Scan for the cell matching the given text and deliver its [X, Y] coordinate at center. 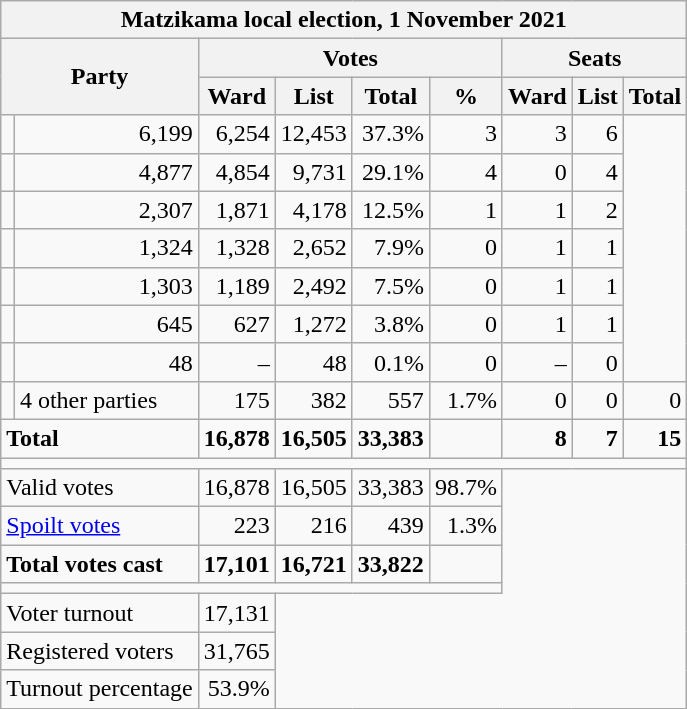
0.1% [390, 362]
15 [655, 438]
37.3% [390, 134]
216 [314, 526]
382 [314, 400]
1.7% [466, 400]
3.8% [390, 324]
8 [537, 438]
12,453 [314, 134]
2 [598, 210]
2,492 [314, 286]
Voter turnout [100, 613]
1,871 [236, 210]
Party [100, 77]
557 [390, 400]
645 [106, 324]
4,854 [236, 172]
9,731 [314, 172]
98.7% [466, 488]
1,324 [106, 248]
6,199 [106, 134]
53.9% [236, 689]
17,131 [236, 613]
Seats [594, 58]
7 [598, 438]
2,652 [314, 248]
Turnout percentage [100, 689]
1.3% [466, 526]
1,328 [236, 248]
1,189 [236, 286]
4,178 [314, 210]
175 [236, 400]
29.1% [390, 172]
Matzikama local election, 1 November 2021 [344, 20]
Valid votes [100, 488]
4,877 [106, 172]
17,101 [236, 564]
Registered voters [100, 651]
6,254 [236, 134]
Total votes cast [100, 564]
% [466, 96]
16,721 [314, 564]
Votes [350, 58]
12.5% [390, 210]
33,822 [390, 564]
7.9% [390, 248]
1,303 [106, 286]
6 [598, 134]
1,272 [314, 324]
2,307 [106, 210]
627 [236, 324]
223 [236, 526]
7.5% [390, 286]
Spoilt votes [100, 526]
4 other parties [106, 400]
439 [390, 526]
31,765 [236, 651]
